Locate the cell with the specified text and output its [X, Y] center coordinate. 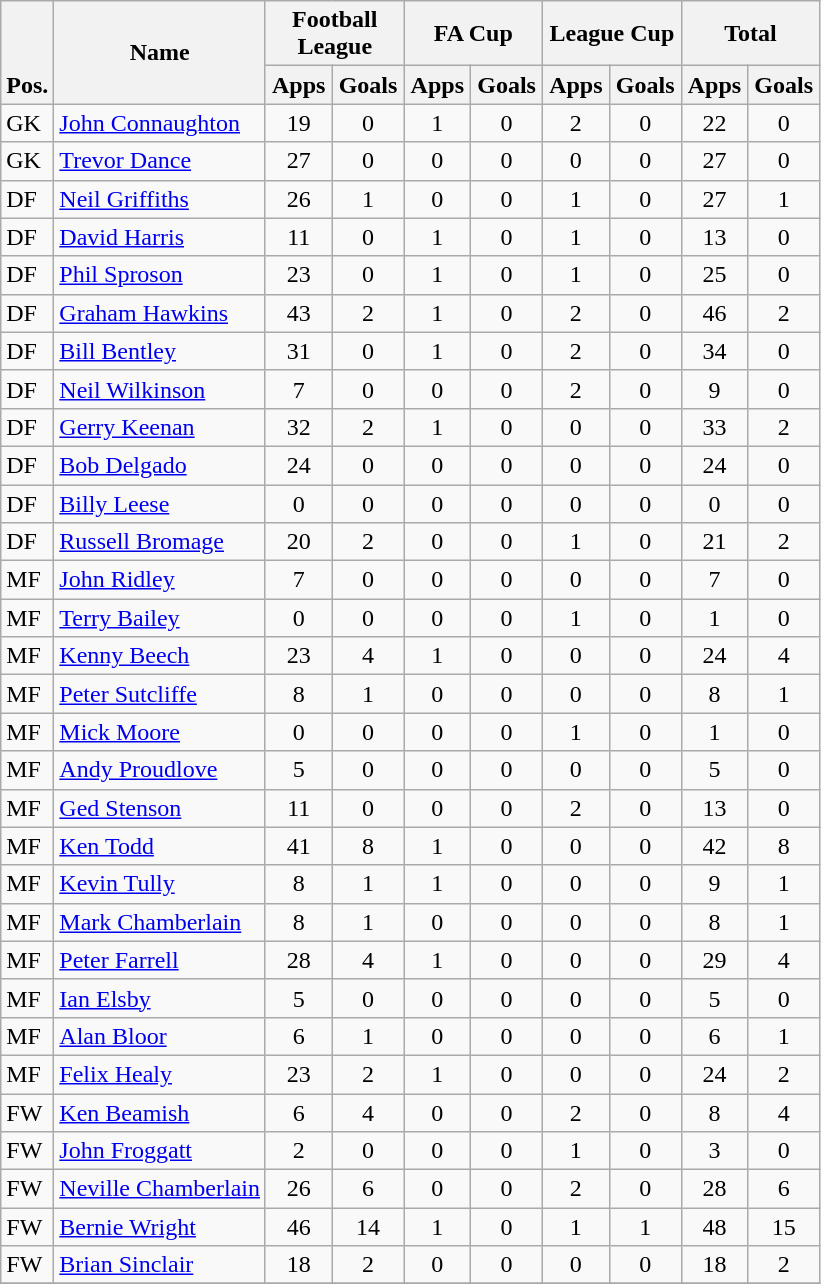
33 [714, 427]
Neil Griffiths [160, 199]
Mick Moore [160, 732]
Terry Bailey [160, 618]
25 [714, 275]
Ken Beamish [160, 1113]
48 [714, 1227]
Bob Delgado [160, 465]
Ken Todd [160, 846]
41 [298, 846]
Total [750, 34]
Brian Sinclair [160, 1265]
Kevin Tully [160, 884]
League Cup [612, 34]
Russell Bromage [160, 542]
Kenny Beech [160, 656]
21 [714, 542]
43 [298, 313]
29 [714, 960]
Neil Wilkinson [160, 389]
Felix Healy [160, 1074]
14 [368, 1227]
John Ridley [160, 580]
Alan Bloor [160, 1036]
David Harris [160, 237]
Bill Bentley [160, 351]
19 [298, 123]
Bernie Wright [160, 1227]
Trevor Dance [160, 161]
Graham Hawkins [160, 313]
Mark Chamberlain [160, 922]
Ged Stenson [160, 808]
Gerry Keenan [160, 427]
42 [714, 846]
Phil Sproson [160, 275]
Ian Elsby [160, 998]
John Froggatt [160, 1151]
Pos. [28, 52]
Football League [334, 34]
Name [160, 52]
Billy Leese [160, 503]
FA Cup [474, 34]
22 [714, 123]
John Connaughton [160, 123]
31 [298, 351]
15 [784, 1227]
32 [298, 427]
Peter Farrell [160, 960]
Peter Sutcliffe [160, 694]
3 [714, 1151]
34 [714, 351]
Andy Proudlove [160, 770]
Neville Chamberlain [160, 1189]
20 [298, 542]
